Capture the cell that displays the provided text and extract its (X, Y) central coordinate. 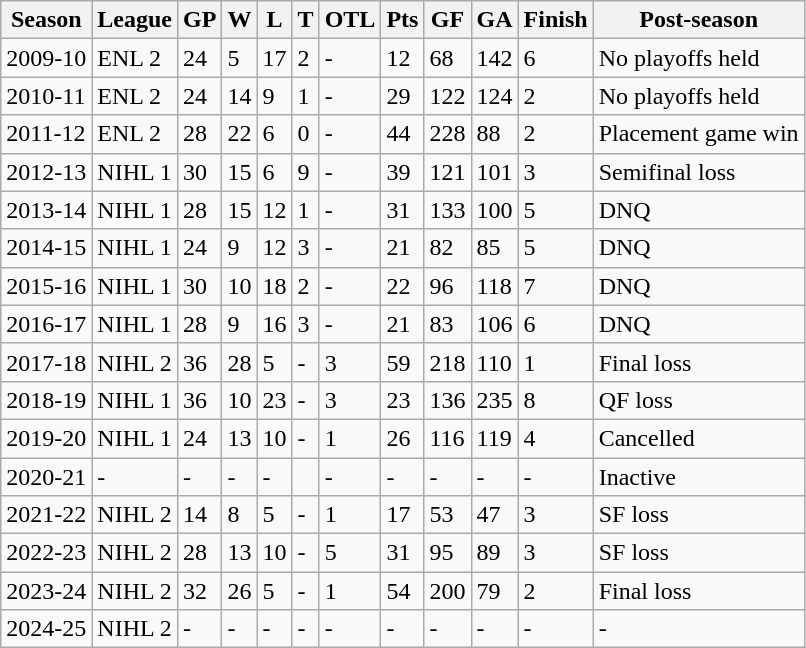
122 (448, 96)
235 (494, 400)
Pts (402, 20)
83 (448, 324)
18 (274, 286)
Cancelled (698, 438)
Semifinal loss (698, 172)
2009-10 (46, 58)
Placement game win (698, 134)
118 (494, 286)
136 (448, 400)
Season (46, 20)
2018-19 (46, 400)
GA (494, 20)
47 (494, 515)
68 (448, 58)
2024-25 (46, 629)
Post-season (698, 20)
88 (494, 134)
2015-16 (46, 286)
82 (448, 248)
200 (448, 591)
2020-21 (46, 477)
Inactive (698, 477)
2019-20 (46, 438)
OTL (350, 20)
League (135, 20)
59 (402, 362)
4 (556, 438)
119 (494, 438)
2012-13 (46, 172)
218 (448, 362)
121 (448, 172)
2022-23 (46, 553)
2021-22 (46, 515)
2011-12 (46, 134)
101 (494, 172)
39 (402, 172)
133 (448, 210)
110 (494, 362)
0 (306, 134)
2013-14 (46, 210)
54 (402, 591)
29 (402, 96)
79 (494, 591)
44 (402, 134)
95 (448, 553)
32 (200, 591)
116 (448, 438)
Finish (556, 20)
L (274, 20)
2017-18 (46, 362)
228 (448, 134)
100 (494, 210)
16 (274, 324)
85 (494, 248)
2014-15 (46, 248)
2023-24 (46, 591)
7 (556, 286)
2016-17 (46, 324)
53 (448, 515)
QF loss (698, 400)
T (306, 20)
89 (494, 553)
96 (448, 286)
142 (494, 58)
W (240, 20)
124 (494, 96)
GF (448, 20)
106 (494, 324)
GP (200, 20)
2010-11 (46, 96)
